Determine the (X, Y) coordinate at the center of the cell enclosing the given text.  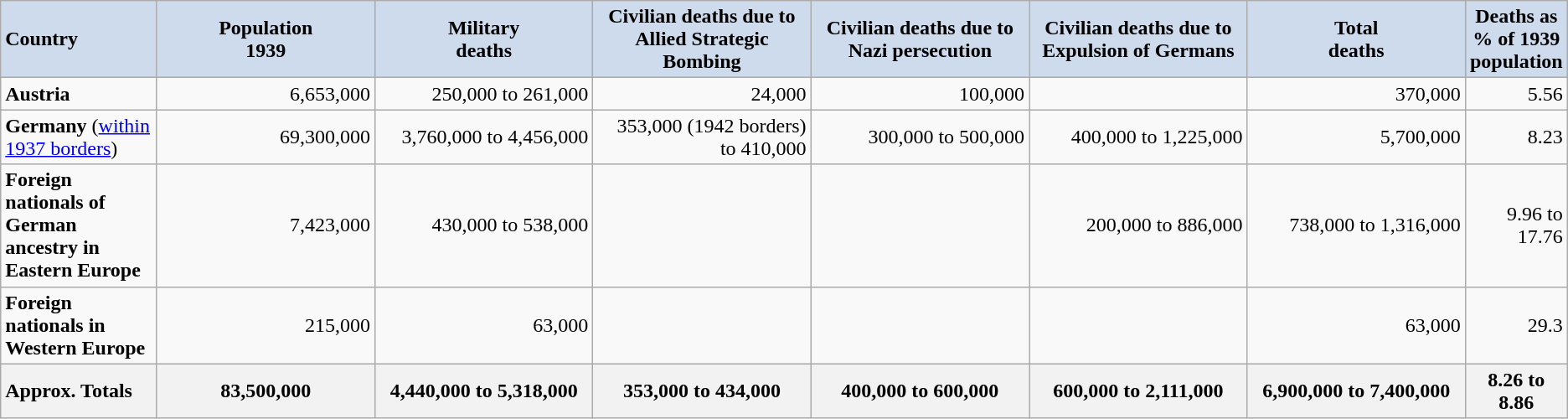
5.56 (1516, 94)
4,440,000 to 5,318,000 (483, 391)
9.96 to 17.76 (1516, 225)
Totaldeaths (1356, 39)
400,000 to 600,000 (920, 391)
Foreign nationals in Western Europe (79, 325)
3,760,000 to 4,456,000 (483, 137)
Deaths as% of 1939population (1516, 39)
Militarydeaths (483, 39)
370,000 (1356, 94)
6,653,000 (266, 94)
24,000 (702, 94)
Austria (79, 94)
Germany (within 1937 borders) (79, 137)
300,000 to 500,000 (920, 137)
29.3 (1516, 325)
100,000 (920, 94)
69,300,000 (266, 137)
353,000 to 434,000 (702, 391)
Population1939 (266, 39)
200,000 to 886,000 (1138, 225)
400,000 to 1,225,000 (1138, 137)
6,900,000 to 7,400,000 (1356, 391)
7,423,000 (266, 225)
738,000 to 1,316,000 (1356, 225)
Country (79, 39)
250,000 to 261,000 (483, 94)
Approx. Totals (79, 391)
Civilian deaths due to Expulsion of Germans (1138, 39)
Civilian deaths due toAllied Strategic Bombing (702, 39)
600,000 to 2,111,000 (1138, 391)
353,000 (1942 borders) to 410,000 (702, 137)
8.26 to 8.86 (1516, 391)
83,500,000 (266, 391)
Foreign nationals of German ancestry in Eastern Europe (79, 225)
215,000 (266, 325)
430,000 to 538,000 (483, 225)
5,700,000 (1356, 137)
8.23 (1516, 137)
Civilian deaths due toNazi persecution (920, 39)
